From the cell containing the given text, extract its center point as [x, y] coordinate. 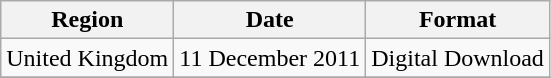
Digital Download [458, 58]
United Kingdom [88, 58]
Date [270, 20]
Format [458, 20]
11 December 2011 [270, 58]
Region [88, 20]
